Output the [x, y] coordinate of the center of the cell containing the given text.  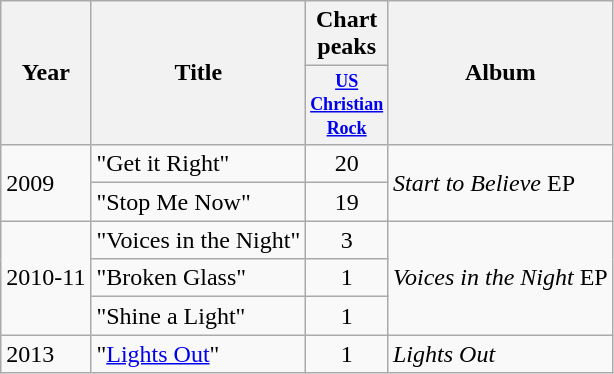
19 [347, 202]
"Stop Me Now" [198, 202]
Album [500, 73]
2009 [46, 183]
Lights Out [500, 354]
2010-11 [46, 278]
"Lights Out" [198, 354]
Start to Believe EP [500, 183]
Title [198, 73]
"Voices in the Night" [198, 240]
Voices in the Night EP [500, 278]
2013 [46, 354]
"Shine a Light" [198, 316]
Year [46, 73]
20 [347, 164]
3 [347, 240]
Chart peaks [347, 34]
"Broken Glass" [198, 278]
US Christian Rock [347, 106]
"Get it Right" [198, 164]
